Output the [X, Y] coordinate of the center of the cell containing the given text.  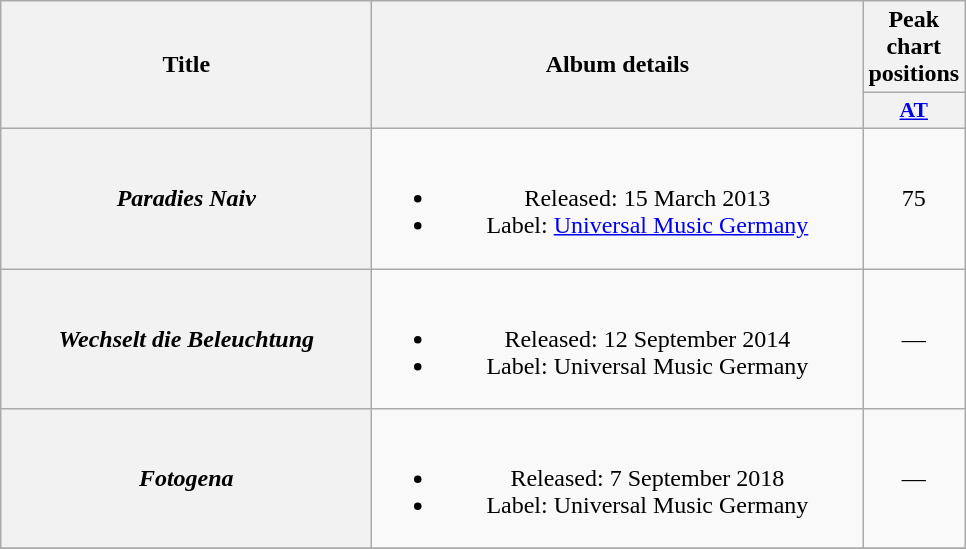
Released: 15 March 2013Label: Universal Music Germany [618, 198]
Title [186, 65]
Fotogena [186, 479]
Released: 12 September 2014Label: Universal Music Germany [618, 338]
Peak chart positions [914, 47]
Album details [618, 65]
75 [914, 198]
AT [914, 111]
Paradies Naiv [186, 198]
Wechselt die Beleuchtung [186, 338]
Released: 7 September 2018Label: Universal Music Germany [618, 479]
